Scan for the cell matching the given text and deliver its [x, y] coordinate at center. 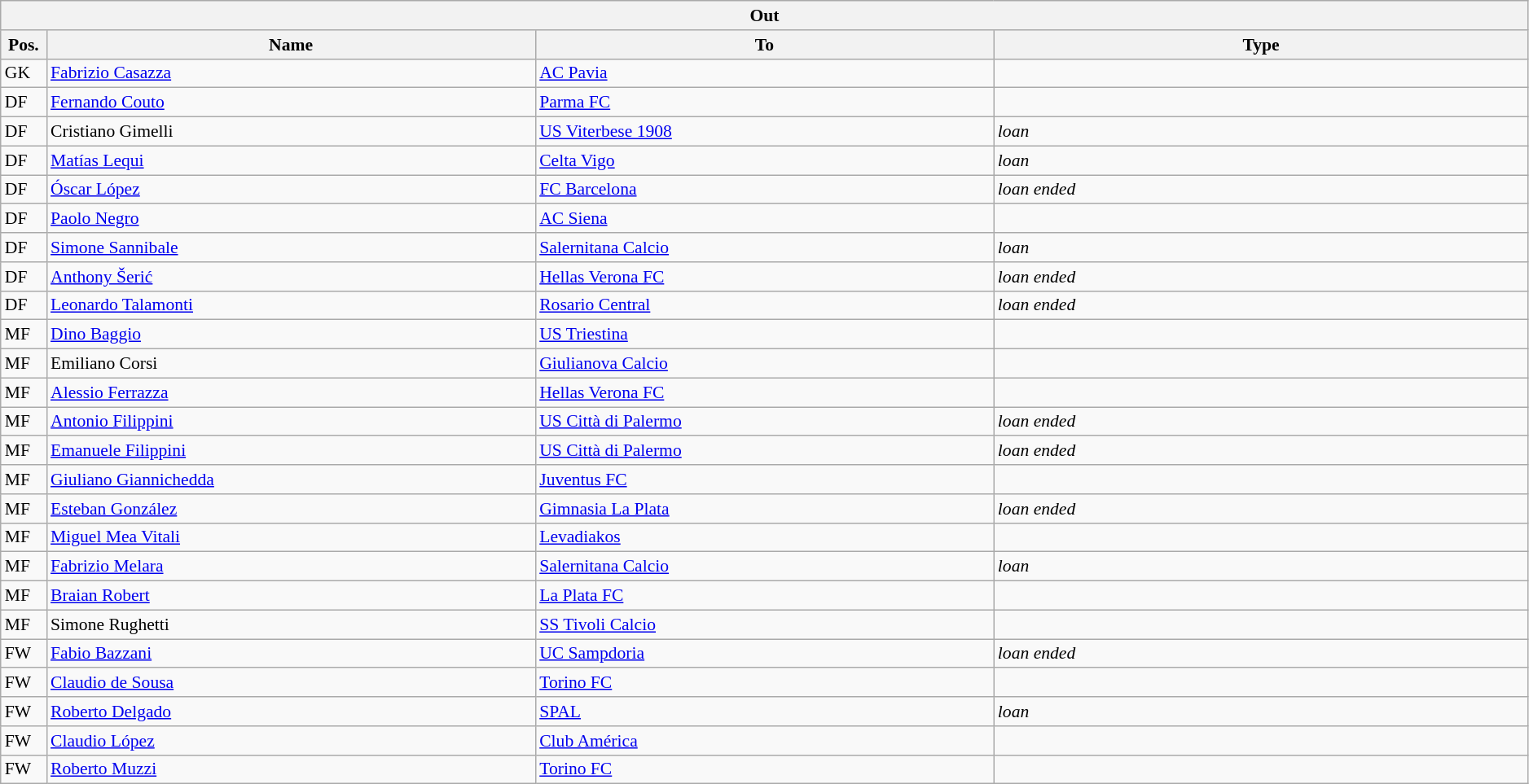
Pos. [24, 45]
To [764, 45]
Roberto Delgado [291, 712]
Fabrizio Casazza [291, 73]
Celta Vigo [764, 160]
Fernando Couto [291, 103]
Matías Lequi [291, 160]
Braian Robert [291, 596]
Club América [764, 741]
Gimnasia La Plata [764, 509]
Giulianova Calcio [764, 364]
La Plata FC [764, 596]
Paolo Negro [291, 219]
Emanuele Filippini [291, 451]
US Triestina [764, 335]
Type [1261, 45]
Alessio Ferrazza [291, 392]
Name [291, 45]
Esteban González [291, 509]
UC Sampdoria [764, 654]
Miguel Mea Vitali [291, 537]
Anthony Šerić [291, 277]
Leonardo Talamonti [291, 305]
SS Tivoli Calcio [764, 624]
Claudio de Sousa [291, 683]
SPAL [764, 712]
Levadiakos [764, 537]
AC Siena [764, 219]
Antonio Filippini [291, 422]
Emiliano Corsi [291, 364]
Dino Baggio [291, 335]
Cristiano Gimelli [291, 132]
GK [24, 73]
FC Barcelona [764, 190]
Fabio Bazzani [291, 654]
Juventus FC [764, 480]
Giuliano Giannichedda [291, 480]
Óscar López [291, 190]
Claudio López [291, 741]
Fabrizio Melara [291, 567]
Out [765, 15]
Rosario Central [764, 305]
US Viterbese 1908 [764, 132]
AC Pavia [764, 73]
Simone Sannibale [291, 247]
Simone Rughetti [291, 624]
Roberto Muzzi [291, 769]
Parma FC [764, 103]
